Find where the given text appears and provide that cell's center as [X, Y] coordinate. 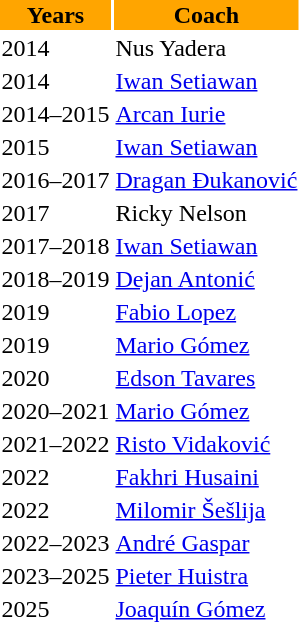
2020–2021 [56, 411]
Risto Vidaković [206, 444]
2014–2015 [56, 114]
2021–2022 [56, 444]
Years [56, 15]
Fakhri Husaini [206, 477]
2020 [56, 378]
2022–2023 [56, 543]
2023–2025 [56, 576]
2017 [56, 213]
2017–2018 [56, 246]
Coach [206, 15]
Fabio Lopez [206, 312]
Pieter Huistra [206, 576]
2015 [56, 147]
André Gaspar [206, 543]
2018–2019 [56, 279]
Dejan Antonić [206, 279]
Arcan Iurie [206, 114]
Edson Tavares [206, 378]
Ricky Nelson [206, 213]
2016–2017 [56, 180]
Nus Yadera [206, 48]
Milomir Šešlija [206, 510]
Dragan Đukanović [206, 180]
